Output the [x, y] coordinate of the center of the cell containing the given text.  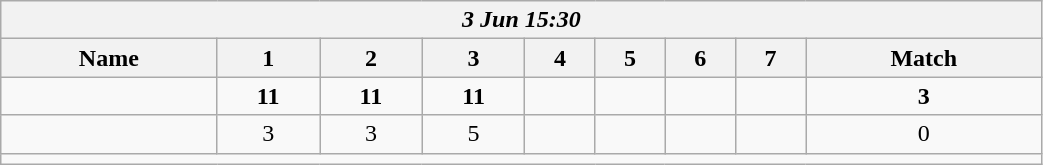
6 [700, 58]
Name [109, 58]
7 [770, 58]
2 [372, 58]
1 [268, 58]
4 [560, 58]
3 Jun 15:30 [522, 20]
Match [924, 58]
0 [924, 134]
